Find where the given text appears and provide that cell's center as (X, Y) coordinate. 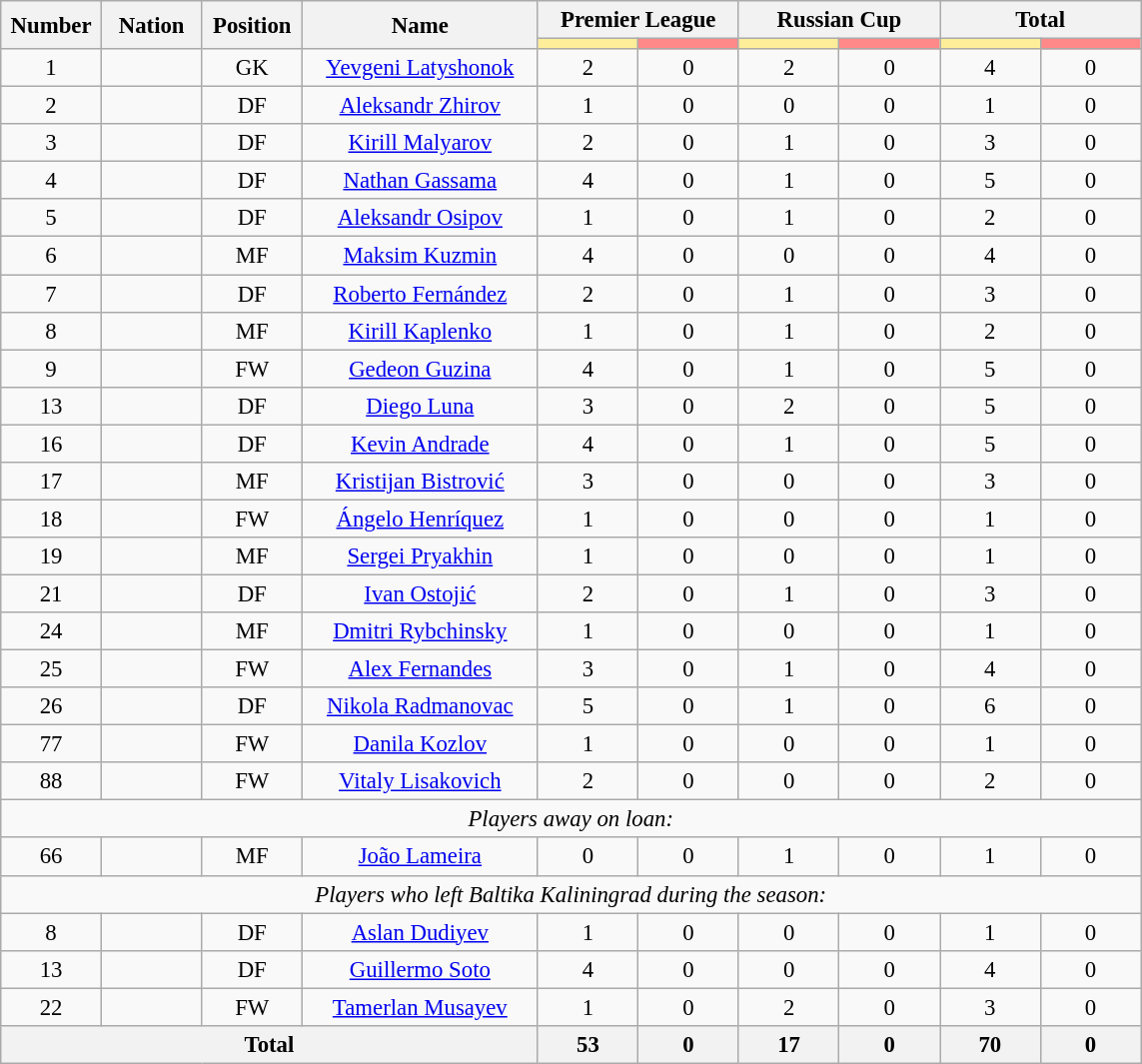
Aslan Dudiyev (421, 932)
Aleksandr Zhirov (421, 106)
Alex Fernandes (421, 669)
Players who left Baltika Kaliningrad during the season: (571, 894)
Name (421, 25)
Players away on loan: (571, 819)
Position (252, 25)
Kevin Andrade (421, 444)
Nation (152, 25)
16 (52, 444)
18 (52, 519)
26 (52, 706)
Ángelo Henríquez (421, 519)
Guillermo Soto (421, 969)
66 (52, 857)
Tamerlan Musayev (421, 1007)
25 (52, 669)
Dmitri Rybchinsky (421, 631)
João Lameira (421, 857)
Yevgeni Latyshonok (421, 68)
Nathan Gassama (421, 181)
Maksim Kuzmin (421, 256)
Sergei Pryakhin (421, 556)
21 (52, 593)
Number (52, 25)
Nikola Radmanovac (421, 706)
Russian Cup (839, 20)
22 (52, 1007)
53 (587, 1045)
Gedeon Guzina (421, 369)
Aleksandr Osipov (421, 219)
19 (52, 556)
Ivan Ostojić (421, 593)
77 (52, 744)
Vitaly Lisakovich (421, 781)
Diego Luna (421, 406)
9 (52, 369)
7 (52, 294)
Kristijan Bistrović (421, 482)
88 (52, 781)
70 (989, 1045)
Kirill Malyarov (421, 143)
GK (252, 68)
Roberto Fernández (421, 294)
Kirill Kaplenko (421, 331)
Danila Kozlov (421, 744)
24 (52, 631)
Premier League (637, 20)
